Return the (X, Y) coordinate for the center point of the cell that contains the specified text.  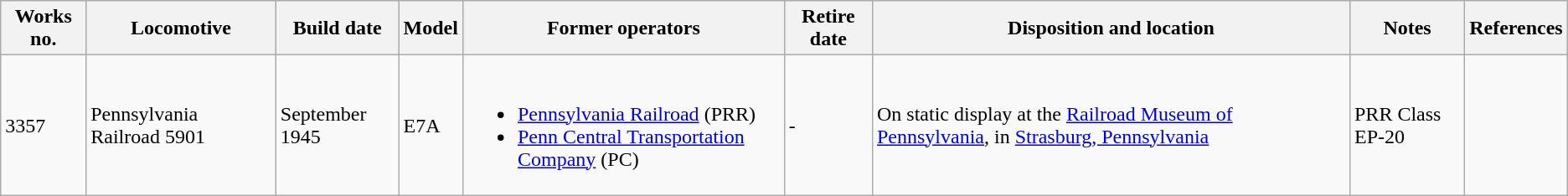
References (1516, 28)
Build date (337, 28)
Disposition and location (1111, 28)
Notes (1407, 28)
Locomotive (181, 28)
Works no. (44, 28)
Model (431, 28)
Pennsylvania Railroad (PRR)Penn Central Transportation Company (PC) (623, 126)
Retire date (828, 28)
September 1945 (337, 126)
E7A (431, 126)
Pennsylvania Railroad 5901 (181, 126)
On static display at the Railroad Museum of Pennsylvania, in Strasburg, Pennsylvania (1111, 126)
Former operators (623, 28)
PRR Class EP-20 (1407, 126)
- (828, 126)
3357 (44, 126)
